For the text-containing cell, return its midpoint in (X, Y) coordinate format. 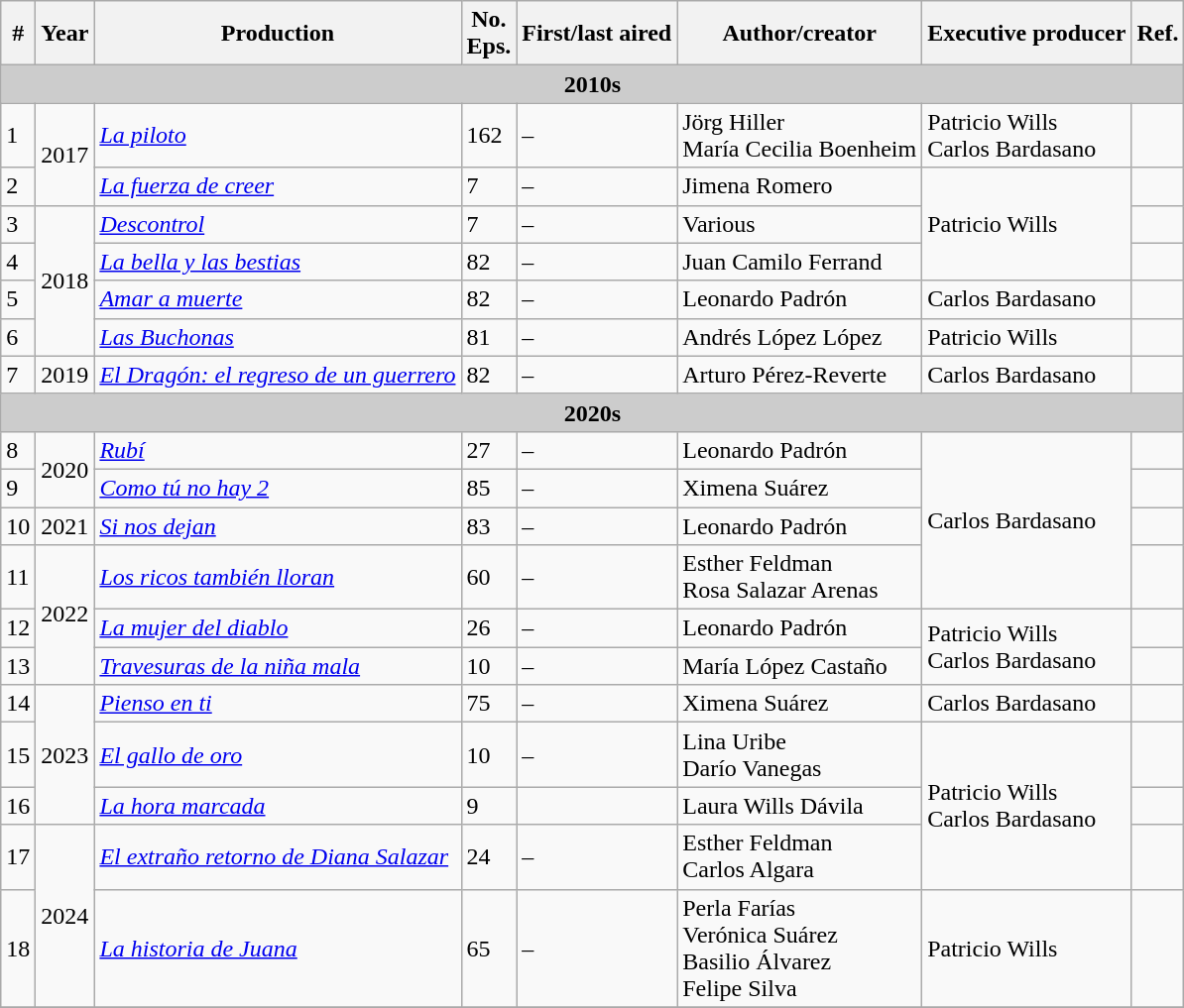
Rubí (278, 450)
No.Eps. (489, 34)
2018 (65, 280)
Si nos dejan (278, 526)
María López Castaño (799, 666)
2019 (65, 375)
81 (489, 337)
85 (489, 488)
6 (18, 337)
2010s (593, 84)
Esther FeldmanCarlos Algara (799, 856)
Jörg HillerMaría Cecilia Boenheim (799, 135)
Jimena Romero (799, 186)
La bella y las bestias (278, 262)
First/last aired (597, 34)
# (18, 34)
2024 (65, 916)
4 (18, 262)
Year (65, 34)
El extraño retorno de Diana Salazar (278, 856)
5 (18, 299)
Travesuras de la niña mala (278, 666)
Various (799, 224)
Los ricos también lloran (278, 577)
Author/creator (799, 34)
Production (278, 34)
Juan Camilo Ferrand (799, 262)
Perla FaríasVerónica SuárezBasilio ÁlvarezFelipe Silva (799, 948)
Las Buchonas (278, 337)
18 (18, 948)
Arturo Pérez-Reverte (799, 375)
La hora marcada (278, 806)
Amar a muerte (278, 299)
Descontrol (278, 224)
Laura Wills Dávila (799, 806)
13 (18, 666)
11 (18, 577)
Como tú no hay 2 (278, 488)
Executive producer (1027, 34)
2 (18, 186)
162 (489, 135)
2017 (65, 155)
14 (18, 704)
Esther FeldmanRosa Salazar Arenas (799, 577)
Pienso en ti (278, 704)
12 (18, 628)
8 (18, 450)
El Dragón: el regreso de un guerrero (278, 375)
La mujer del diablo (278, 628)
83 (489, 526)
26 (489, 628)
2020 (65, 469)
15 (18, 755)
El gallo de oro (278, 755)
60 (489, 577)
Patricio Wills Carlos Bardasano (1027, 135)
Ref. (1158, 34)
1 (18, 135)
2023 (65, 755)
La historia de Juana (278, 948)
2020s (593, 412)
Andrés López López (799, 337)
3 (18, 224)
2021 (65, 526)
27 (489, 450)
17 (18, 856)
65 (489, 948)
La fuerza de creer (278, 186)
75 (489, 704)
2022 (65, 615)
24 (489, 856)
Lina UribeDarío Vanegas (799, 755)
16 (18, 806)
La piloto (278, 135)
